Provide the [x, y] coordinate of the cell's center where the given text is located.  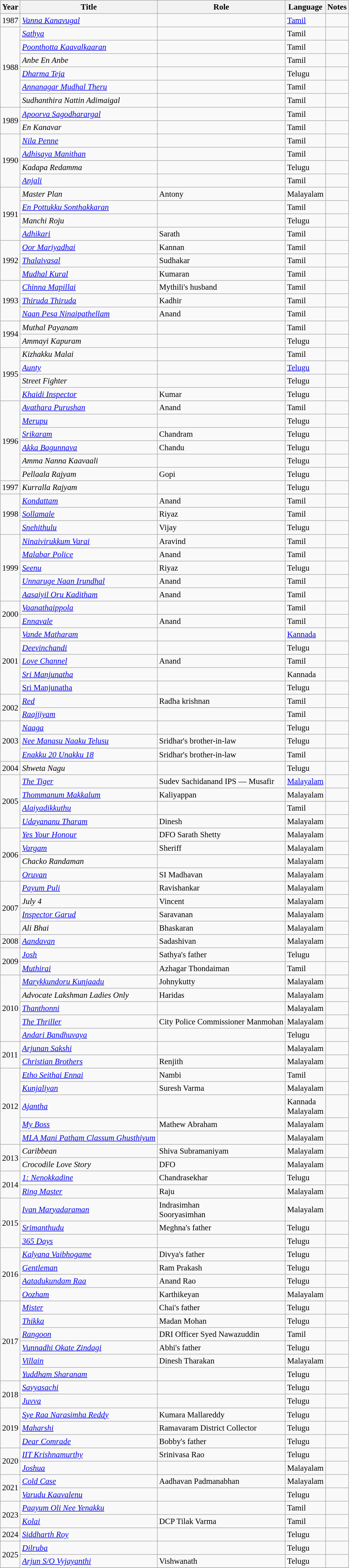
Vijay [222, 528]
Thommanum Makkalum [89, 795]
Malabar Police [89, 554]
1995 [10, 374]
Yuddham Sharanam [89, 1374]
1993 [10, 300]
Aunty [89, 367]
KannadaMalayalam [305, 1106]
Mister [89, 1308]
Radha krishnan [222, 701]
Aandavan [89, 941]
Maharshi [89, 1428]
Paayum Oli Nee Yenakku [89, 1508]
Vargam [89, 848]
Merupu [89, 421]
Aadhavan Padmanabhan [222, 1481]
Kadapa Redamma [89, 167]
Yes Your Honour [89, 835]
Language [305, 7]
Arjunan Sakshi [89, 1048]
2008 [10, 941]
Siddharth Roy [89, 1535]
Kalyana Vaibhogame [89, 1254]
Caribbean [89, 1151]
1997 [10, 488]
2019 [10, 1428]
Oruvan [89, 875]
Sudhakar [222, 261]
1987 [10, 21]
Thiruda Thiruda [89, 301]
IndrasimhanSooryasimhan [222, 1209]
Gentleman [89, 1268]
Meghna's father [222, 1227]
Naan Pesa Ninaipathellam [89, 314]
Sadashivan [222, 941]
Chandu [222, 448]
Andari Bandhuvaya [89, 1035]
DFO [222, 1165]
2018 [10, 1395]
Year [10, 7]
1992 [10, 261]
Chandrasekhar [222, 1178]
Annanagar Mudhal Theru [89, 87]
Sye Raa Narasimha Reddy [89, 1415]
Ram Prakash [222, 1268]
Aatadukundam Raa [89, 1281]
Aravind [222, 541]
2010 [10, 1008]
Vunnadhi Okate Zindagi [89, 1348]
Deevinchandi [89, 648]
Aasaiyil Oru Kaditham [89, 594]
Kondattam [89, 501]
Rangoon [89, 1334]
Kumaran [222, 274]
Notes [337, 7]
Christian Brothers [89, 1062]
2024 [10, 1535]
2003 [10, 741]
2015 [10, 1223]
Anbe En Anbe [89, 60]
Sathya [89, 34]
Kumar [222, 394]
Thanthonni [89, 1008]
Street Fighter [89, 381]
Chacko Randaman [89, 861]
Inspector Garud [89, 915]
Manchi Roju [89, 220]
Vanna Kanavugal [89, 21]
Azhagar Thondaiman [222, 968]
Seenu [89, 568]
Villain [89, 1361]
Crocodile Love Story [89, 1165]
Anand Rao [222, 1281]
Sudev Sachidanand IPS — Musafir [222, 781]
SI Madhavan [222, 875]
Thalaivasal [89, 261]
Bobby's father [222, 1441]
Alaiyadikkuthu [89, 808]
Varudu Kaavalenu [89, 1494]
Adhikari [89, 234]
Johnykutty [222, 981]
2013 [10, 1158]
Renjith [222, 1062]
Vaanathaippola [89, 608]
Chandram [222, 434]
Saravanan [222, 915]
1999 [10, 568]
1998 [10, 514]
Akka Bagunnava [89, 448]
Nila Penne [89, 141]
Antony [222, 194]
My Boss [89, 1125]
The Thriller [89, 1022]
Anjali [89, 181]
Ennavale [89, 621]
Gopi [222, 474]
1988 [10, 67]
1994 [10, 334]
1991 [10, 214]
Ammayi Kapuram [89, 341]
Muthal Payanam [89, 327]
DFO Sarath Shetty [222, 835]
Dear Comrade [89, 1441]
Ramavaram District Collector [222, 1428]
Kadhir [222, 301]
DRI Officer Syed Nawazuddin [222, 1334]
Sollamale [89, 514]
Payum Puli [89, 888]
Karthikeyan [222, 1294]
2011 [10, 1055]
Sathya's father [222, 955]
1: Nenokkadine [89, 1178]
Chinna Mapillai [89, 287]
Raju [222, 1191]
Kannan [222, 247]
Kizhakku Malai [89, 354]
2009 [10, 962]
Love Channel [89, 661]
Raajjiyam [89, 714]
2004 [10, 768]
Shiva Subramaniyam [222, 1151]
IIT Krishnamurthy [89, 1454]
Snehithulu [89, 528]
Srimanthudu [89, 1227]
Dinesh [222, 821]
Haridas [222, 995]
Avathara Purushan [89, 408]
Unnaruge Naan Irundhal [89, 581]
En Kanavar [89, 127]
Thikka [89, 1321]
Kurralla Rajyam [89, 488]
Oozham [89, 1294]
Nee Manasu Naaku Telusu [89, 741]
Marykkundoru Kunjaadu [89, 981]
Kaliyappan [222, 795]
Udayananu Tharam [89, 821]
Dinesh Tharakan [222, 1361]
Vande Matharam [89, 635]
2000 [10, 614]
2017 [10, 1341]
Enakku 20 Unakku 18 [89, 755]
Adhisaya Manithan [89, 154]
Dharma Teja [89, 74]
Mudhal Kural [89, 274]
Kolai [89, 1521]
2016 [10, 1274]
2006 [10, 855]
Etho Seithai Ennai [89, 1075]
365 Days [89, 1241]
Naaga [89, 728]
Oor Mariyadhai [89, 247]
Sarath [222, 234]
Divya's father [222, 1254]
2012 [10, 1106]
Nambi [222, 1075]
Srikaram [89, 434]
Advocate Lakshman Ladies Only [89, 995]
En Pottukku Sonthakkaran [89, 207]
Joshua [89, 1468]
2007 [10, 908]
DCP Tilak Varma [222, 1521]
Pellaala Rajyam [89, 474]
Chai's father [222, 1308]
Savyasachi [89, 1388]
Josh [89, 955]
Ninaivirukkum Varai [89, 541]
Ivan Maryadaraman [89, 1209]
Mythili's husband [222, 287]
Sheriff [222, 848]
2023 [10, 1515]
Title [89, 7]
Amma Nanna Kaavaali [89, 461]
Ring Master [89, 1191]
Sudhanthira Nattin Adimaigal [89, 100]
Apoorva Sagodharargal [89, 114]
Srinivasa Rao [222, 1454]
2025 [10, 1555]
2020 [10, 1461]
Poonthotta Kaavalkaaran [89, 47]
Arjun S/O Vyjayanthi [89, 1561]
Ravishankar [222, 888]
Juvva [89, 1401]
1996 [10, 441]
Suresh Varma [222, 1088]
Kunjaliyan [89, 1088]
2001 [10, 661]
Master Plan [89, 194]
Ali Bhai [89, 928]
City Police Commissioner Manmohan [222, 1022]
Kumara Mallareddy [222, 1415]
1989 [10, 121]
2005 [10, 801]
2021 [10, 1488]
Role [222, 7]
Khaidi Inspector [89, 394]
Cold Case [89, 1481]
Mathew Abraham [222, 1125]
July 4 [89, 902]
Red [89, 701]
2002 [10, 708]
1990 [10, 160]
Vishwanath [222, 1561]
Abhi's father [222, 1348]
MLA Mani Patham Classum Ghusthiyum [89, 1138]
Dilruba [89, 1548]
The Tiger [89, 781]
Bhaskaran [222, 928]
Ajantha [89, 1106]
Vincent [222, 902]
Madan Mohan [222, 1321]
2014 [10, 1185]
Shweta Nagu [89, 768]
Muthirai [89, 968]
